Identify which cell holds the provided text, then report its [X, Y] central coordinate. 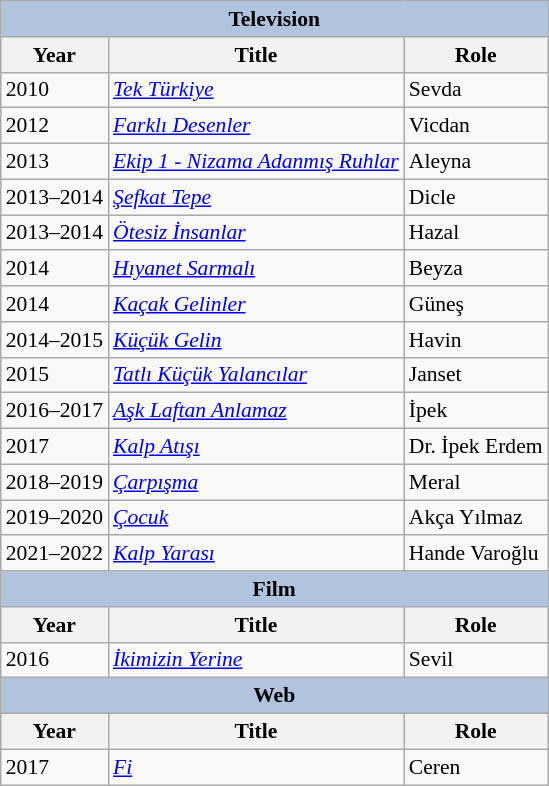
Aşk Laftan Anlamaz [256, 411]
Ceren [476, 767]
Vicdan [476, 126]
Beyza [476, 269]
Sevil [476, 660]
Şefkat Tepe [256, 197]
Tatlı Küçük Yalancılar [256, 375]
Küçük Gelin [256, 340]
Aleyna [476, 162]
Dicle [476, 197]
Hande Varoğlu [476, 554]
2016 [54, 660]
Sevda [476, 90]
Dr. İpek Erdem [476, 447]
Havin [476, 340]
Film [274, 589]
Ekip 1 - Nizama Adanmış Ruhlar [256, 162]
2018–2019 [54, 482]
2015 [54, 375]
İkimizin Yerine [256, 660]
Kalp Atışı [256, 447]
Web [274, 696]
Farklı Desenler [256, 126]
Akça Yılmaz [476, 518]
2013 [54, 162]
2019–2020 [54, 518]
2014–2015 [54, 340]
Television [274, 19]
Çarpışma [256, 482]
2021–2022 [54, 554]
Çocuk [256, 518]
2010 [54, 90]
Meral [476, 482]
2012 [54, 126]
İpek [476, 411]
Ötesiz İnsanlar [256, 233]
Kalp Yarası [256, 554]
Hıyanet Sarmalı [256, 269]
Tek Türkiye [256, 90]
Janset [476, 375]
Kaçak Gelinler [256, 304]
2016–2017 [54, 411]
Güneş [476, 304]
Hazal [476, 233]
Fi [256, 767]
